Locate the cell with the specified text and output its [X, Y] center coordinate. 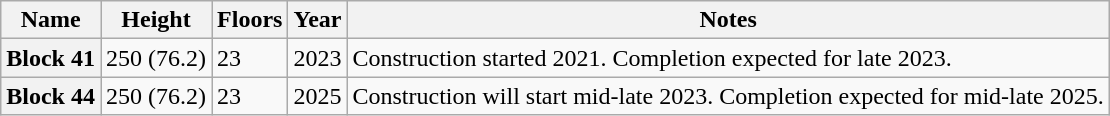
Block 44 [51, 96]
Construction started 2021. Completion expected for late 2023. [728, 58]
Year [318, 20]
Construction will start mid-late 2023. Completion expected for mid-late 2025. [728, 96]
Notes [728, 20]
Name [51, 20]
2023 [318, 58]
Height [156, 20]
Floors [250, 20]
Block 41 [51, 58]
2025 [318, 96]
